Identify which cell holds the provided text, then report its (x, y) central coordinate. 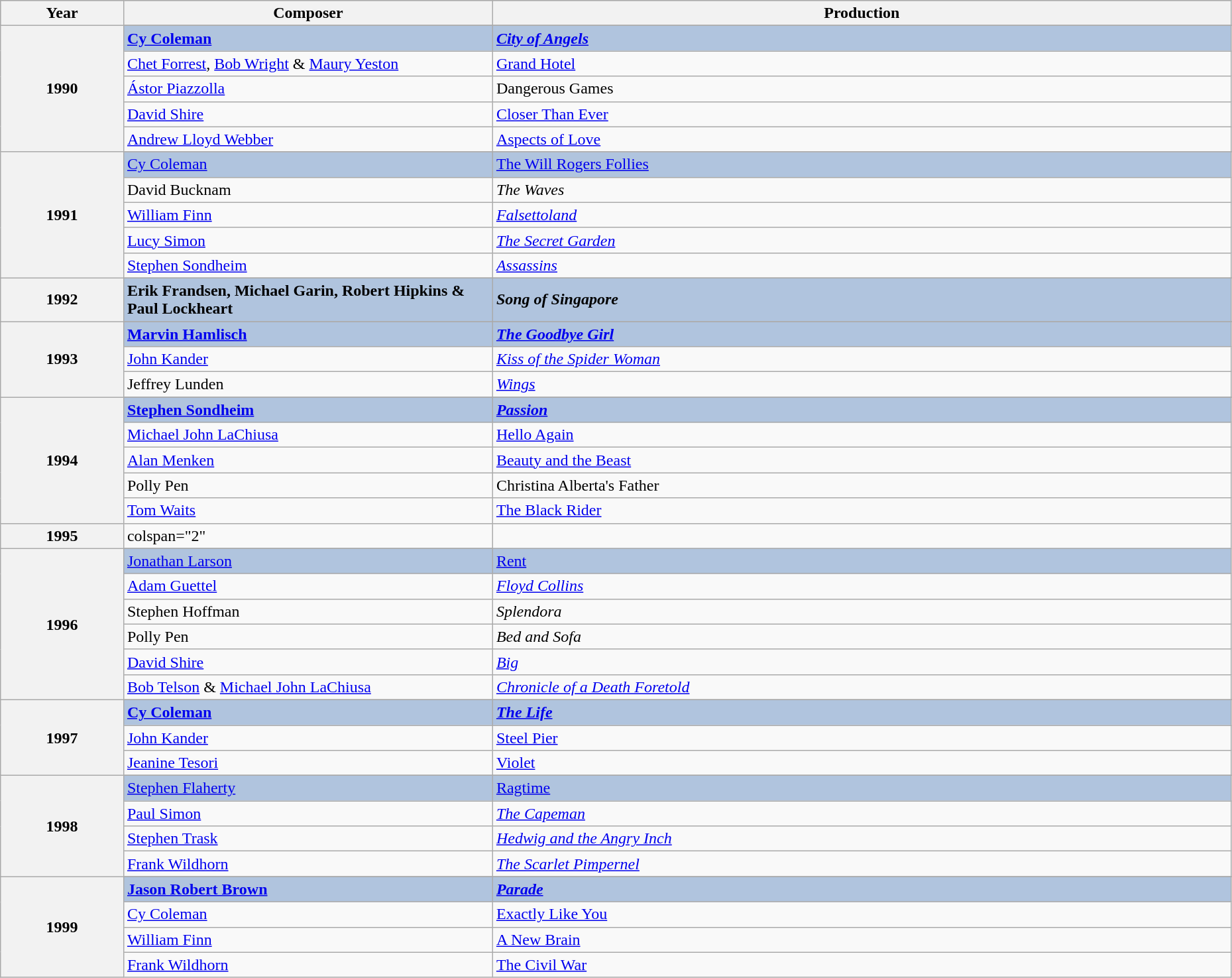
Splendora (862, 611)
David Bucknam (308, 190)
Paul Simon (308, 814)
Andrew Lloyd Webber (308, 139)
Dangerous Games (862, 89)
Jason Robert Brown (308, 889)
Grand Hotel (862, 64)
Steel Pier (862, 738)
Ástor Piazzolla (308, 89)
Adam Guettel (308, 586)
Ragtime (862, 788)
Parade (862, 889)
Kiss of the Spider Woman (862, 359)
1990 (62, 89)
Aspects of Love (862, 139)
The Secret Garden (862, 240)
1999 (62, 927)
Christina Alberta's Father (862, 485)
Michael John LaChiusa (308, 435)
Composer (308, 13)
Rent (862, 561)
Song of Singapore (862, 300)
The Scarlet Pimpernel (862, 864)
1998 (62, 826)
The Will Rogers Follies (862, 164)
Production (862, 13)
Lucy Simon (308, 240)
Tom Waits (308, 511)
Assassins (862, 265)
Marvin Hamlisch (308, 334)
Exactly Like You (862, 914)
Passion (862, 410)
Beauty and the Beast (862, 460)
Stephen Hoffman (308, 611)
Closer Than Ever (862, 114)
City of Angels (862, 38)
1994 (62, 460)
1996 (62, 624)
1991 (62, 215)
Jeffrey Lunden (308, 385)
The Waves (862, 190)
The Civil War (862, 965)
Chronicle of a Death Foretold (862, 687)
Wings (862, 385)
Violet (862, 763)
The Life (862, 712)
colspan="2" (308, 536)
Stephen Trask (308, 839)
Jonathan Larson (308, 561)
Big (862, 662)
Erik Frandsen, Michael Garin, Robert Hipkins & Paul Lockheart (308, 300)
Alan Menken (308, 460)
1993 (62, 359)
Bob Telson & Michael John LaChiusa (308, 687)
Year (62, 13)
The Black Rider (862, 511)
The Goodbye Girl (862, 334)
1997 (62, 737)
The Capeman (862, 814)
Jeanine Tesori (308, 763)
1992 (62, 300)
Hello Again (862, 435)
A New Brain (862, 940)
Hedwig and the Angry Inch (862, 839)
Bed and Sofa (862, 637)
Chet Forrest, Bob Wright & Maury Yeston (308, 64)
Falsettoland (862, 215)
Stephen Flaherty (308, 788)
1995 (62, 536)
Floyd Collins (862, 586)
